Determine the [X, Y] coordinate at the center of the cell enclosing the given text.  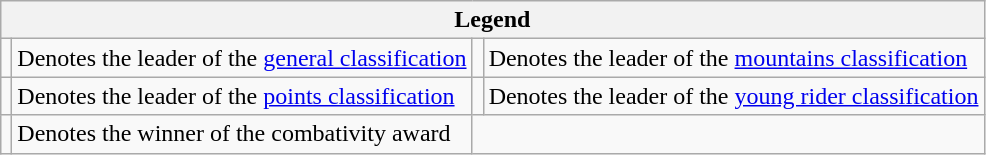
Denotes the winner of the combativity award [242, 134]
Legend [492, 20]
Denotes the leader of the points classification [242, 96]
Denotes the leader of the mountains classification [734, 58]
Denotes the leader of the general classification [242, 58]
Denotes the leader of the young rider classification [734, 96]
